Capture the cell that displays the provided text and extract its [X, Y] central coordinate. 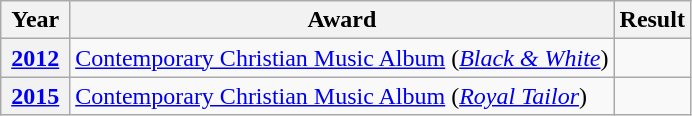
Year [36, 20]
Result [652, 20]
Contemporary Christian Music Album (Black & White) [342, 58]
Award [342, 20]
2012 [36, 58]
2015 [36, 96]
Contemporary Christian Music Album (Royal Tailor) [342, 96]
